Pinpoint the cell where the given text exists, returning its (x, y) midpoint coordinate. 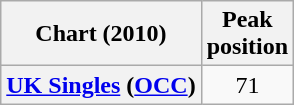
UK Singles (OCC) (101, 85)
71 (247, 85)
Chart (2010) (101, 34)
Peakposition (247, 34)
